Return the (x, y) coordinate for the center point of the cell that contains the specified text.  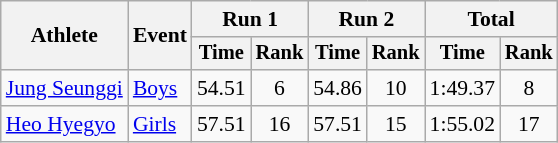
17 (529, 124)
Total (492, 19)
1:49.37 (462, 88)
15 (396, 124)
6 (280, 88)
10 (396, 88)
8 (529, 88)
Jung Seunggi (64, 88)
Run 2 (366, 19)
54.86 (338, 88)
54.51 (222, 88)
Heo Hyegyo (64, 124)
Event (160, 36)
1:55.02 (462, 124)
16 (280, 124)
Athlete (64, 36)
Girls (160, 124)
Run 1 (250, 19)
Boys (160, 88)
